Determine the (X, Y) coordinate at the center of the cell enclosing the given text.  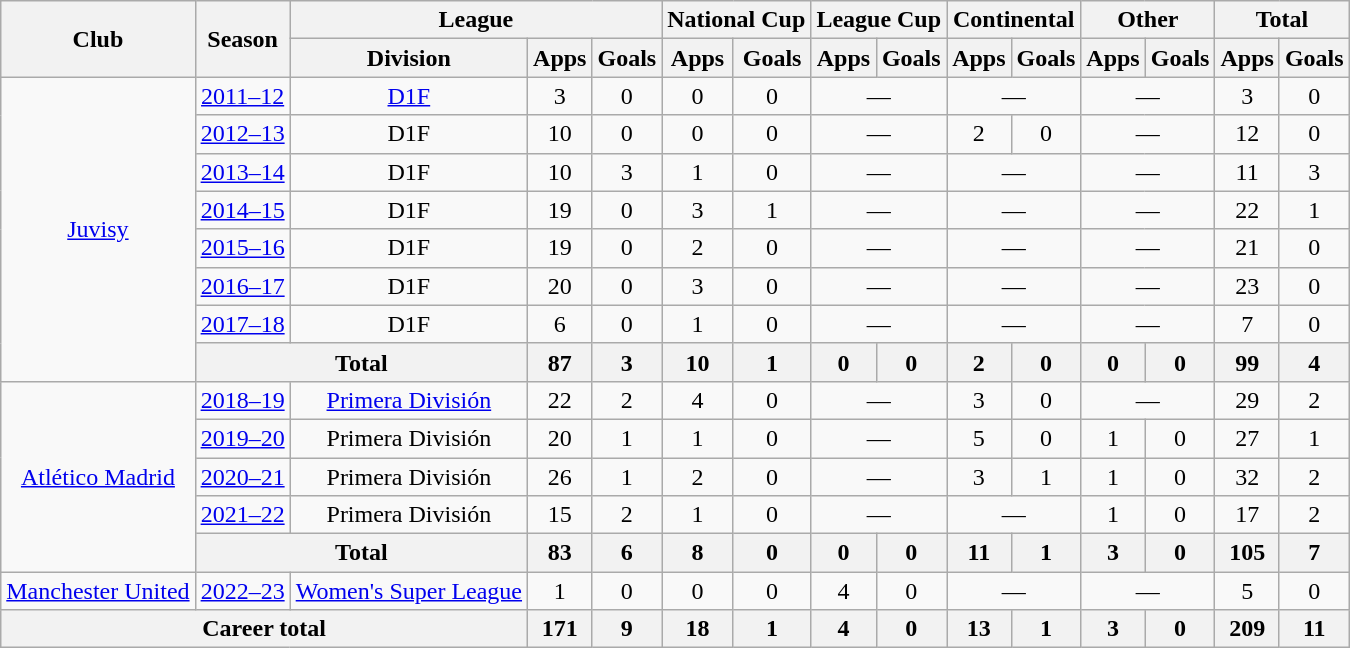
13 (979, 629)
105 (1247, 553)
26 (560, 477)
League Cup (879, 20)
2012–13 (242, 134)
Manchester United (98, 591)
9 (627, 629)
2021–22 (242, 515)
171 (560, 629)
Other (1148, 20)
Division (408, 58)
2011–12 (242, 96)
99 (1247, 362)
17 (1247, 515)
National Cup (736, 20)
32 (1247, 477)
Continental (1014, 20)
12 (1247, 134)
87 (560, 362)
2013–14 (242, 172)
2022–23 (242, 591)
2014–15 (242, 210)
29 (1247, 400)
Career total (264, 629)
Season (242, 39)
Atlético Madrid (98, 476)
Juvisy (98, 229)
21 (1247, 248)
23 (1247, 286)
2015–16 (242, 248)
League (476, 20)
2018–19 (242, 400)
Women's Super League (408, 591)
27 (1247, 438)
2020–21 (242, 477)
209 (1247, 629)
83 (560, 553)
18 (698, 629)
2017–18 (242, 324)
8 (698, 553)
2016–17 (242, 286)
Club (98, 39)
15 (560, 515)
2019–20 (242, 438)
